Provide the (X, Y) coordinate of the cell's center where the given text is located.  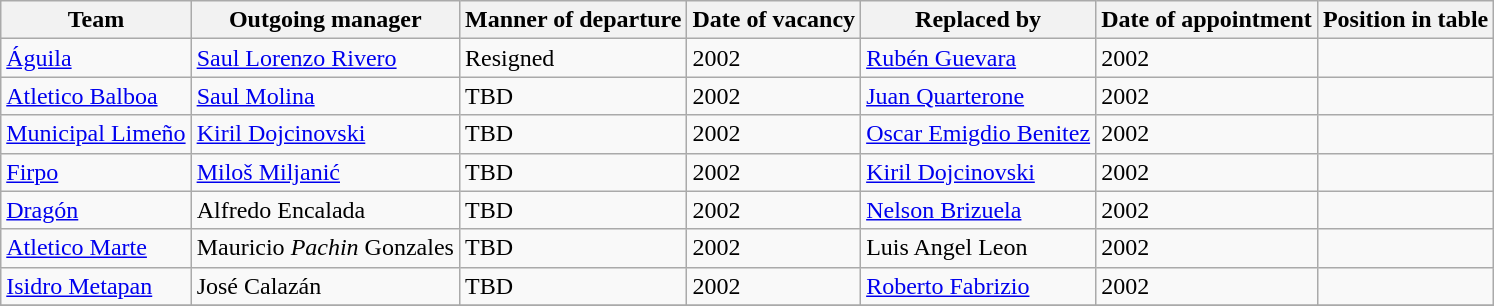
Dragón (96, 210)
Manner of departure (572, 20)
Outgoing manager (325, 20)
Oscar Emigdio Benitez (978, 134)
Isidro Metapan (96, 286)
Miloš Miljanić (325, 172)
Saul Lorenzo Rivero (325, 58)
Juan Quarterone (978, 96)
Replaced by (978, 20)
Firpo (96, 172)
Atletico Balboa (96, 96)
Date of appointment (1207, 20)
Nelson Brizuela (978, 210)
Team (96, 20)
Mauricio Pachin Gonzales (325, 248)
Águila (96, 58)
Position in table (1405, 20)
Roberto Fabrizio (978, 286)
Municipal Limeño (96, 134)
Saul Molina (325, 96)
Atletico Marte (96, 248)
Resigned (572, 58)
Alfredo Encalada (325, 210)
Luis Angel Leon (978, 248)
Date of vacancy (774, 20)
José Calazán (325, 286)
Rubén Guevara (978, 58)
